Identify which cell holds the provided text, then report its (x, y) central coordinate. 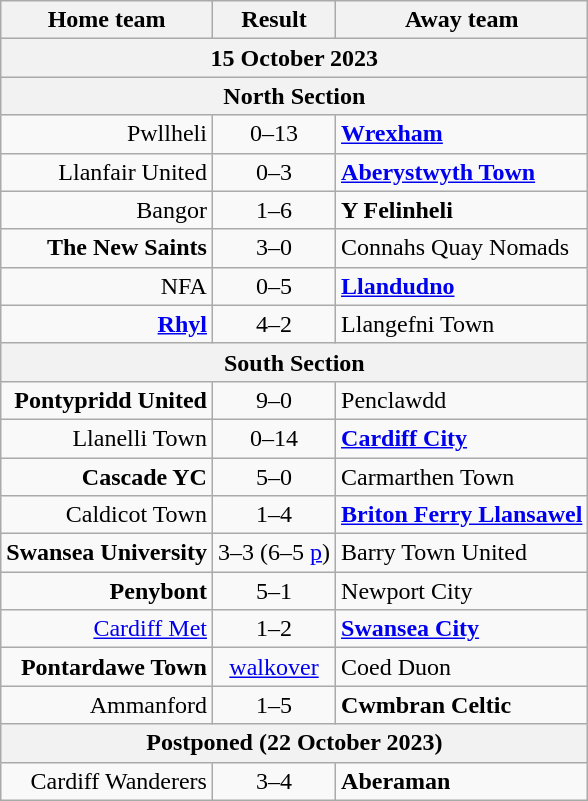
Cwmbran Celtic (462, 705)
Briton Ferry Llansawel (462, 515)
Pontypridd United (107, 400)
Swansea University (107, 553)
0–3 (274, 172)
walkover (274, 667)
The New Saints (107, 248)
Bangor (107, 210)
Penclawdd (462, 400)
0–5 (274, 286)
Coed Duon (462, 667)
Wrexham (462, 134)
Llanfair United (107, 172)
North Section (294, 96)
9–0 (274, 400)
3–0 (274, 248)
Caldicot Town (107, 515)
Penybont (107, 591)
Aberaman (462, 781)
1–6 (274, 210)
1–5 (274, 705)
Cardiff City (462, 438)
Ammanford (107, 705)
Rhyl (107, 324)
Llangefni Town (462, 324)
Postponed (22 October 2023) (294, 743)
1–4 (274, 515)
Swansea City (462, 629)
1–2 (274, 629)
Pontardawe Town (107, 667)
Connahs Quay Nomads (462, 248)
Newport City (462, 591)
Llandudno (462, 286)
3–4 (274, 781)
Aberystwyth Town (462, 172)
Barry Town United (462, 553)
Y Felinheli (462, 210)
0–13 (274, 134)
NFA (107, 286)
4–2 (274, 324)
Cascade YC (107, 477)
Away team (462, 20)
Home team (107, 20)
15 October 2023 (294, 58)
Carmarthen Town (462, 477)
Result (274, 20)
5–0 (274, 477)
5–1 (274, 591)
South Section (294, 362)
Cardiff Met (107, 629)
Pwllheli (107, 134)
0–14 (274, 438)
Llanelli Town (107, 438)
Cardiff Wanderers (107, 781)
3–3 (6–5 p) (274, 553)
